Detect which cell encompasses the target text, then output its [X, Y] center coordinate. 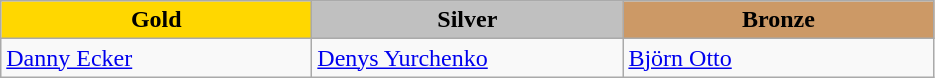
Silver [468, 20]
Björn Otto [778, 58]
Gold [156, 20]
Bronze [778, 20]
Danny Ecker [156, 58]
Denys Yurchenko [468, 58]
